Identify which cell holds the provided text, then report its (x, y) central coordinate. 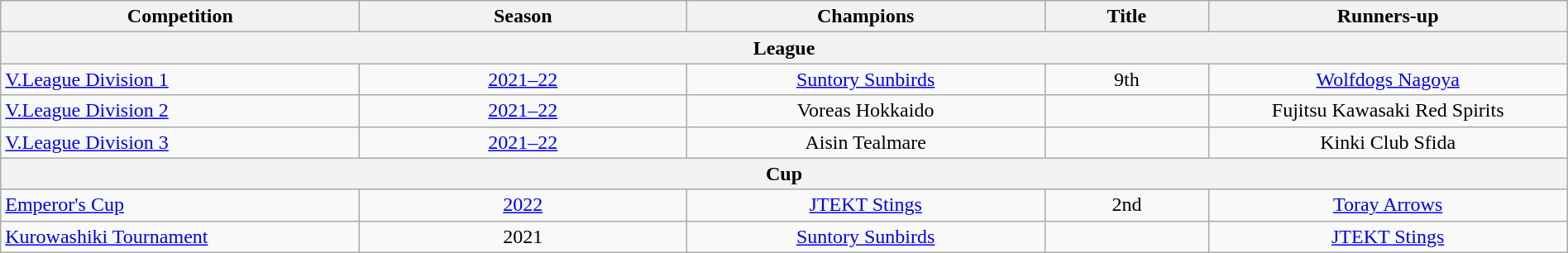
V.League Division 3 (180, 142)
Toray Arrows (1388, 205)
Fujitsu Kawasaki Red Spirits (1388, 111)
Title (1126, 17)
League (784, 48)
Emperor's Cup (180, 205)
Voreas Hokkaido (866, 111)
Wolfdogs Nagoya (1388, 79)
Aisin Tealmare (866, 142)
Champions (866, 17)
Runners-up (1388, 17)
Cup (784, 174)
V.League Division 1 (180, 79)
2021 (523, 236)
V.League Division 2 (180, 111)
Season (523, 17)
Kinki Club Sfida (1388, 142)
Competition (180, 17)
9th (1126, 79)
2nd (1126, 205)
Kurowashiki Tournament (180, 236)
2022 (523, 205)
